Find where the given text appears and provide that cell's center as (x, y) coordinate. 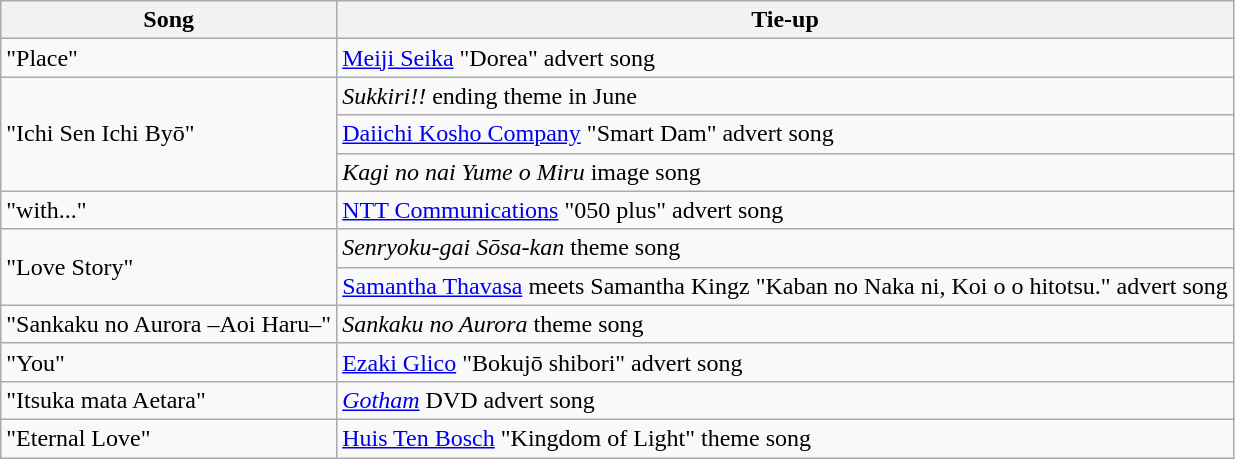
Samantha Thavasa meets Samantha Kingz "Kaban no Naka ni, Koi o o hitotsu." advert song (786, 286)
Gotham DVD advert song (786, 400)
Sukkiri!! ending theme in June (786, 96)
"Sankaku no Aurora –Aoi Haru–" (169, 324)
"Ichi Sen Ichi Byō" (169, 134)
"Love Story" (169, 267)
Huis Ten Bosch "Kingdom of Light" theme song (786, 438)
NTT Communications "050 plus" advert song (786, 210)
Song (169, 20)
"Place" (169, 58)
Sankaku no Aurora theme song (786, 324)
"Itsuka mata Aetara" (169, 400)
Ezaki Glico "Bokujō shibori" advert song (786, 362)
Daiichi Kosho Company "Smart Dam" advert song (786, 134)
Tie-up (786, 20)
Kagi no nai Yume o Miru image song (786, 172)
"You" (169, 362)
"Eternal Love" (169, 438)
"with..." (169, 210)
Meiji Seika "Dorea" advert song (786, 58)
Senryoku-gai Sōsa-kan theme song (786, 248)
